From the cell containing the given text, extract its center point as (X, Y) coordinate. 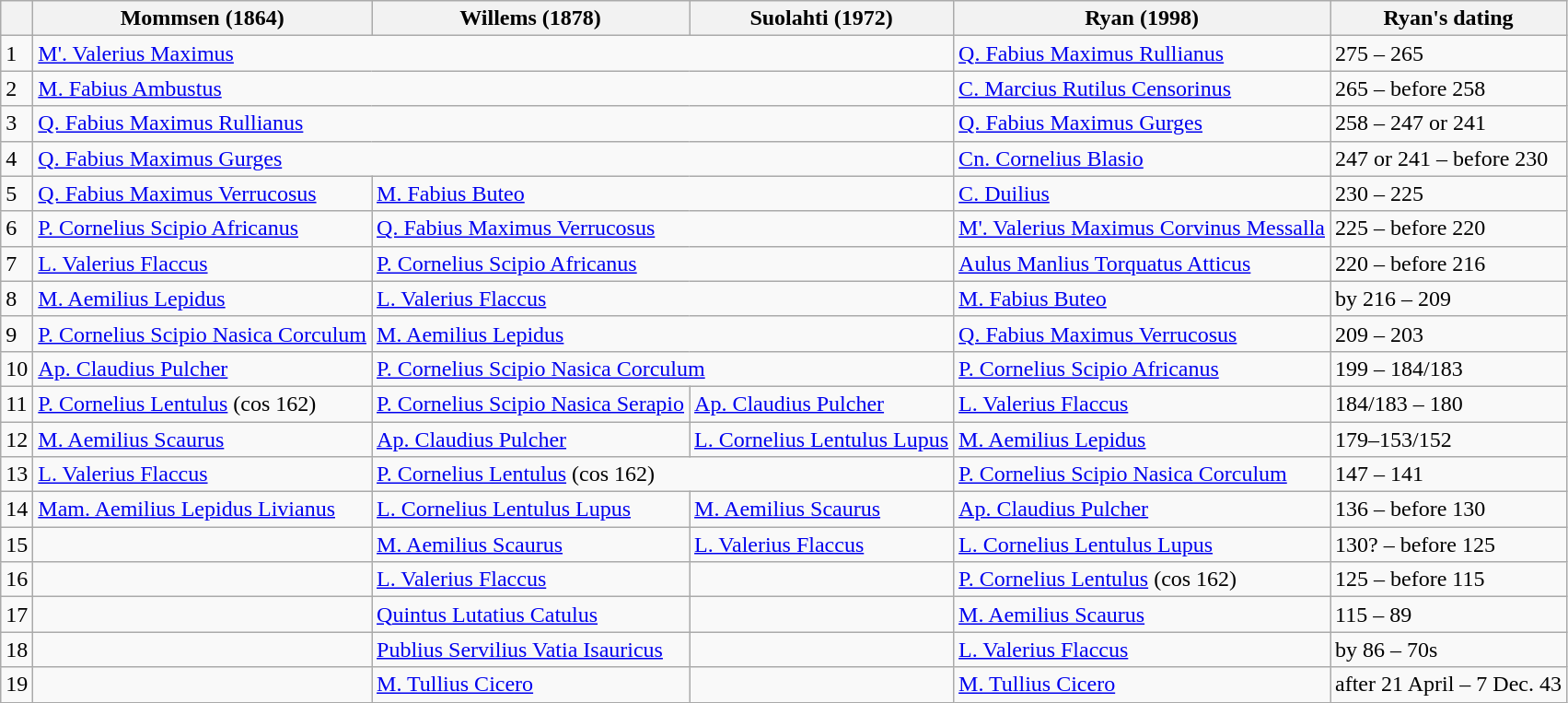
3 (17, 123)
179–153/152 (1449, 439)
125 – before 115 (1449, 580)
2 (17, 88)
Willems (1878) (530, 18)
6 (17, 228)
15 (17, 545)
209 – 203 (1449, 334)
Publius Servilius Vatia Isauricus (530, 650)
C. Duilius (1142, 193)
Mommsen (1864) (203, 18)
by 86 – 70s (1449, 650)
13 (17, 475)
M. Fabius Ambustus (494, 88)
Cn. Cornelius Blasio (1142, 158)
C. Marcius Rutilus Censorinus (1142, 88)
265 – before 258 (1449, 88)
12 (17, 439)
130? – before 125 (1449, 545)
M'. Valerius Maximus Corvinus Messalla (1142, 228)
Mam. Aemilius Lepidus Livianus (203, 510)
by 216 – 209 (1449, 299)
7 (17, 264)
Suolahti (1972) (821, 18)
247 or 241 – before 230 (1449, 158)
11 (17, 404)
4 (17, 158)
220 – before 216 (1449, 264)
18 (17, 650)
Quintus Lutatius Catulus (530, 615)
14 (17, 510)
P. Cornelius Scipio Nasica Serapio (530, 404)
199 – 184/183 (1449, 369)
1 (17, 53)
147 – 141 (1449, 475)
258 – 247 or 241 (1449, 123)
19 (17, 685)
5 (17, 193)
16 (17, 580)
10 (17, 369)
M'. Valerius Maximus (494, 53)
275 – 265 (1449, 53)
Ryan (1998) (1142, 18)
Ryan's dating (1449, 18)
115 – 89 (1449, 615)
184/183 – 180 (1449, 404)
230 – 225 (1449, 193)
136 – before 130 (1449, 510)
225 – before 220 (1449, 228)
8 (17, 299)
Aulus Manlius Torquatus Atticus (1142, 264)
17 (17, 615)
after 21 April – 7 Dec. 43 (1449, 685)
9 (17, 334)
